Identify which cell holds the provided text, then report its (x, y) central coordinate. 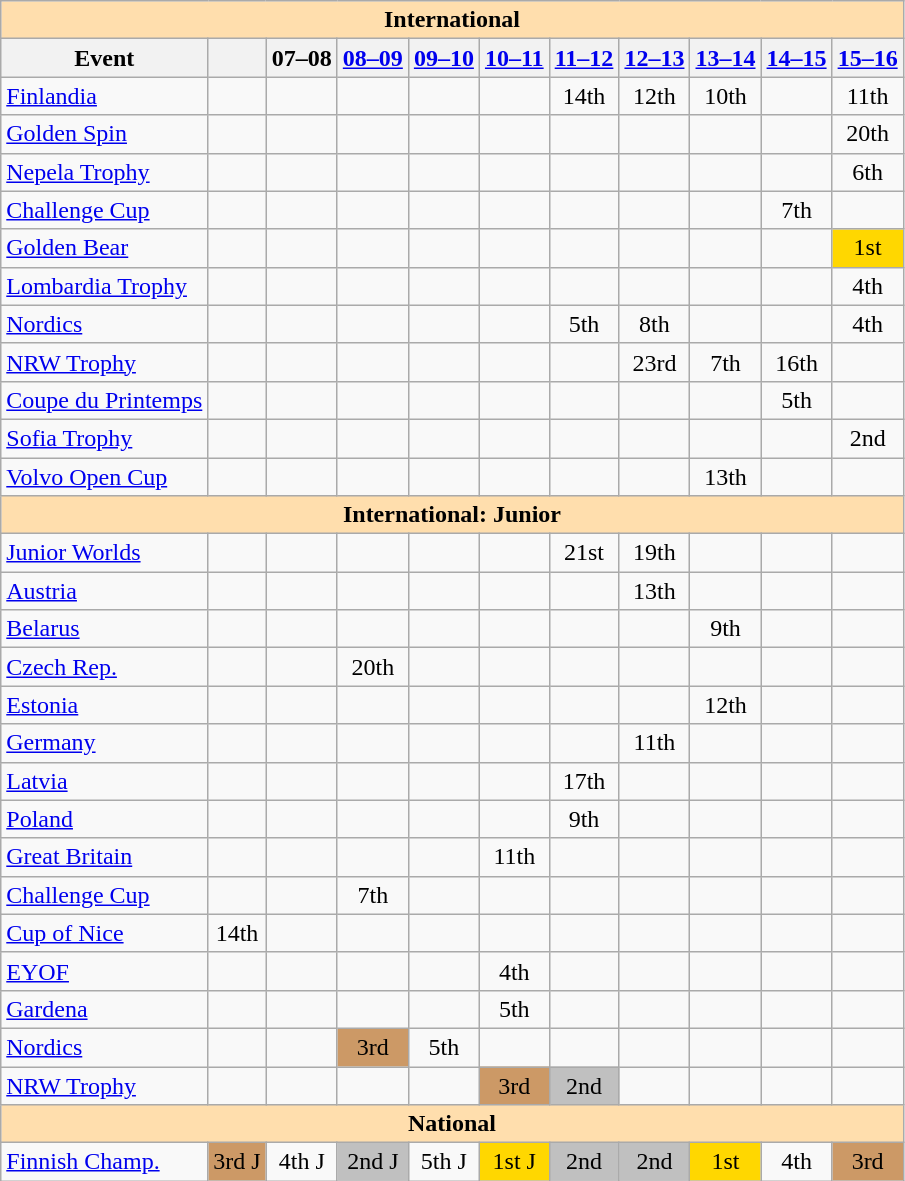
11–12 (584, 58)
08–09 (372, 58)
Germany (104, 743)
Estonia (104, 705)
Junior Worlds (104, 553)
19th (654, 553)
17th (584, 781)
International: Junior (452, 515)
Cup of Nice (104, 933)
1st J (514, 1162)
Belarus (104, 629)
National (452, 1124)
Event (104, 58)
Golden Spin (104, 134)
09–10 (444, 58)
Austria (104, 591)
5th J (444, 1162)
Lombardia Trophy (104, 286)
6th (868, 172)
16th (796, 362)
EYOF (104, 971)
Coupe du Printemps (104, 400)
Czech Rep. (104, 667)
10–11 (514, 58)
Poland (104, 819)
2nd J (372, 1162)
Great Britain (104, 857)
3rd J (237, 1162)
12–13 (654, 58)
21st (584, 553)
Nepela Trophy (104, 172)
4th J (302, 1162)
Latvia (104, 781)
Finnish Champ. (104, 1162)
International (452, 20)
8th (654, 324)
10th (726, 96)
15–16 (868, 58)
13–14 (726, 58)
23rd (654, 362)
14–15 (796, 58)
Sofia Trophy (104, 438)
Finlandia (104, 96)
07–08 (302, 58)
Golden Bear (104, 248)
Gardena (104, 1009)
Volvo Open Cup (104, 477)
